Return the [x, y] coordinate for the center point of the cell that contains the specified text.  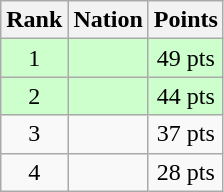
3 [34, 134]
Nation [108, 20]
28 pts [186, 172]
49 pts [186, 58]
37 pts [186, 134]
Points [186, 20]
44 pts [186, 96]
1 [34, 58]
Rank [34, 20]
2 [34, 96]
4 [34, 172]
